Return the (X, Y) coordinate for the center point of the cell that contains the specified text.  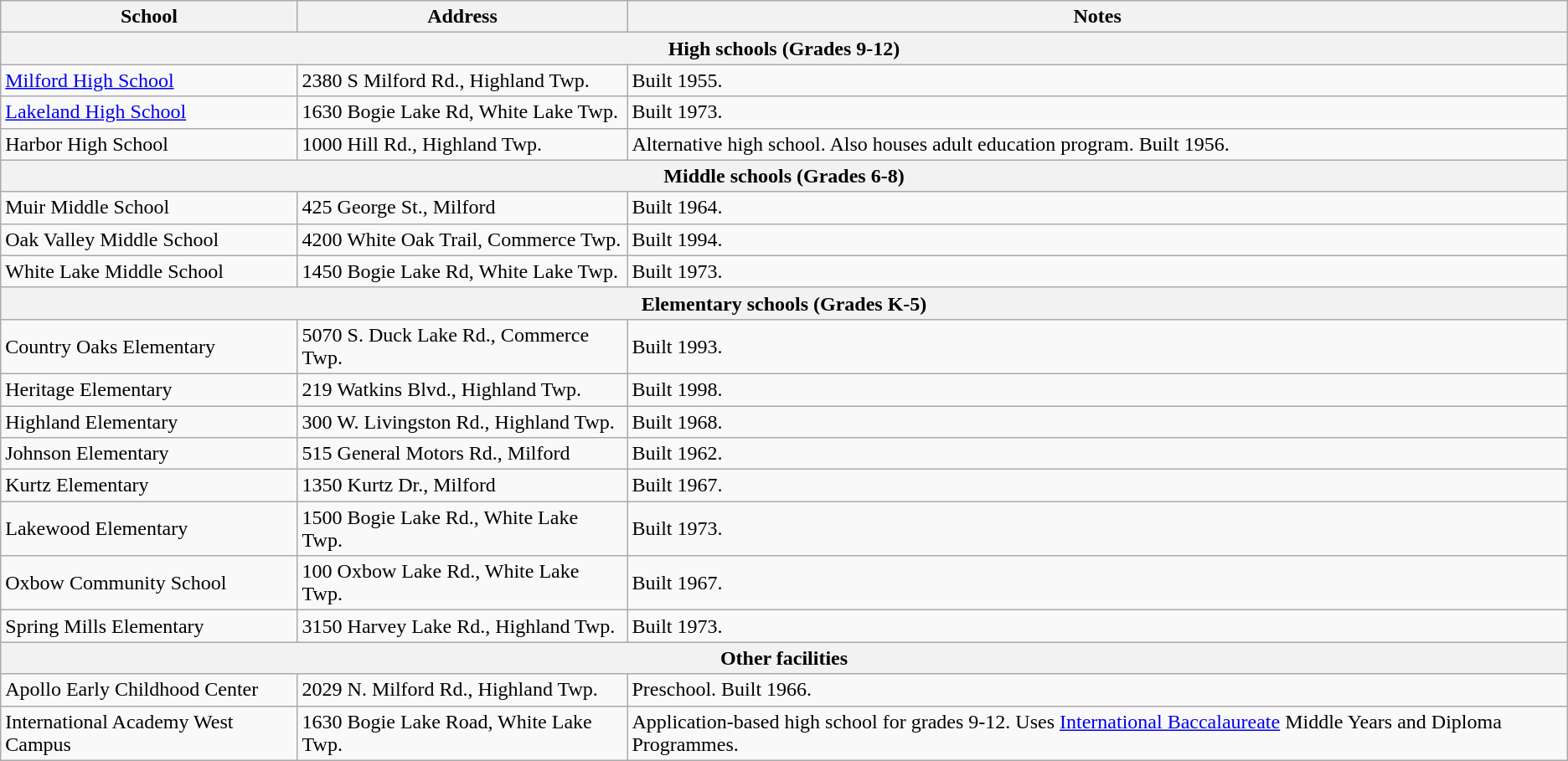
1350 Kurtz Dr., Milford (462, 486)
1000 Hill Rd., Highland Twp. (462, 144)
4200 White Oak Trail, Commerce Twp. (462, 239)
Application-based high school for grades 9-12. Uses International Baccalaureate Middle Years and Diploma Programmes. (1097, 733)
Notes (1097, 17)
1500 Bogie Lake Rd., White Lake Twp. (462, 529)
1630 Bogie Lake Rd, White Lake Twp. (462, 112)
Built 1968. (1097, 421)
Preschool. Built 1966. (1097, 690)
300 W. Livingston Rd., Highland Twp. (462, 421)
High schools (Grades 9-12) (784, 49)
Lakeland High School (149, 112)
Oak Valley Middle School (149, 239)
Muir Middle School (149, 208)
Built 1962. (1097, 454)
Built 1998. (1097, 389)
2380 S Milford Rd., Highland Twp. (462, 80)
Spring Mills Elementary (149, 626)
100 Oxbow Lake Rd., White Lake Twp. (462, 583)
Alternative high school. Also houses adult education program. Built 1956. (1097, 144)
Johnson Elementary (149, 454)
Milford High School (149, 80)
Built 1964. (1097, 208)
Other facilities (784, 658)
Highland Elementary (149, 421)
International Academy West Campus (149, 733)
Apollo Early Childhood Center (149, 690)
1630 Bogie Lake Road, White Lake Twp. (462, 733)
Oxbow Community School (149, 583)
Lakewood Elementary (149, 529)
5070 S. Duck Lake Rd., Commerce Twp. (462, 347)
Kurtz Elementary (149, 486)
Heritage Elementary (149, 389)
School (149, 17)
3150 Harvey Lake Rd., Highland Twp. (462, 626)
Built 1955. (1097, 80)
425 George St., Milford (462, 208)
Built 1993. (1097, 347)
Built 1994. (1097, 239)
219 Watkins Blvd., Highland Twp. (462, 389)
Harbor High School (149, 144)
White Lake Middle School (149, 271)
2029 N. Milford Rd., Highland Twp. (462, 690)
Country Oaks Elementary (149, 347)
515 General Motors Rd., Milford (462, 454)
Middle schools (Grades 6-8) (784, 176)
1450 Bogie Lake Rd, White Lake Twp. (462, 271)
Address (462, 17)
Elementary schools (Grades K-5) (784, 303)
